For the text-containing cell, return its midpoint in (x, y) coordinate format. 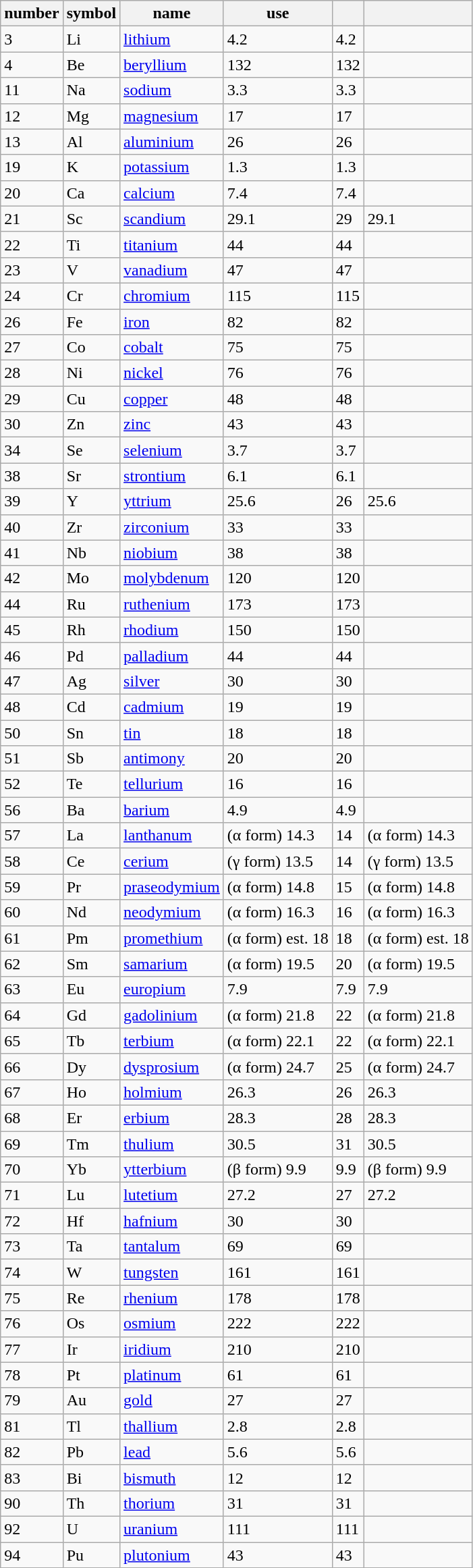
21 (32, 219)
Yb (91, 1170)
Cr (91, 296)
Pb (91, 1452)
71 (32, 1195)
3 (32, 39)
Ba (91, 810)
Be (91, 65)
Ti (91, 244)
titanium (172, 244)
Tl (91, 1426)
Er (91, 1118)
64 (32, 1015)
Tb (91, 1041)
78 (32, 1375)
81 (32, 1426)
Os (91, 1324)
Sr (91, 476)
79 (32, 1401)
Te (91, 784)
Na (91, 90)
iron (172, 322)
Zr (91, 527)
Mg (91, 116)
Pm (91, 938)
Pt (91, 1375)
42 (32, 578)
70 (32, 1170)
uranium (172, 1529)
50 (32, 732)
59 (32, 887)
Ru (91, 604)
chromium (172, 296)
promethium (172, 938)
iridium (172, 1349)
erbium (172, 1118)
lanthanum (172, 836)
molybdenum (172, 578)
plutonium (172, 1555)
Sc (91, 219)
cerium (172, 861)
terbium (172, 1041)
74 (32, 1272)
osmium (172, 1324)
40 (32, 527)
Sm (91, 964)
strontium (172, 476)
34 (32, 450)
zirconium (172, 527)
U (91, 1529)
92 (32, 1529)
platinum (172, 1375)
Pr (91, 887)
holmium (172, 1092)
Ag (91, 681)
hafnium (172, 1221)
silver (172, 681)
gold (172, 1401)
94 (32, 1555)
La (91, 836)
bismuth (172, 1478)
Y (91, 502)
beryllium (172, 65)
15 (348, 887)
Ca (91, 193)
Zn (91, 425)
Rh (91, 630)
rhodium (172, 630)
51 (32, 759)
Tm (91, 1144)
Ta (91, 1247)
Dy (91, 1066)
W (91, 1272)
thallium (172, 1426)
aluminium (172, 142)
Nb (91, 553)
calcium (172, 193)
58 (32, 861)
palladium (172, 655)
samarium (172, 964)
barium (172, 810)
scandium (172, 219)
tantalum (172, 1247)
magnesium (172, 116)
tungsten (172, 1272)
25 (348, 1066)
cadmium (172, 707)
67 (32, 1092)
46 (32, 655)
number (32, 13)
antimony (172, 759)
dysprosium (172, 1066)
thorium (172, 1503)
potassium (172, 167)
72 (32, 1221)
57 (32, 836)
name (172, 13)
41 (32, 553)
Ni (91, 373)
selenium (172, 450)
83 (32, 1478)
Nd (91, 913)
Re (91, 1298)
Eu (91, 990)
Bi (91, 1478)
90 (32, 1503)
rhenium (172, 1298)
Ir (91, 1349)
Th (91, 1503)
tin (172, 732)
39 (32, 502)
23 (32, 270)
symbol (91, 13)
Fe (91, 322)
Ho (91, 1092)
lithium (172, 39)
Mo (91, 578)
europium (172, 990)
zinc (172, 425)
gadolinium (172, 1015)
lead (172, 1452)
66 (32, 1066)
ruthenium (172, 604)
niobium (172, 553)
neodymium (172, 913)
Pu (91, 1555)
thulium (172, 1144)
24 (32, 296)
Gd (91, 1015)
copper (172, 399)
Cd (91, 707)
77 (32, 1349)
73 (32, 1247)
cobalt (172, 348)
56 (32, 810)
62 (32, 964)
52 (32, 784)
4 (32, 65)
K (91, 167)
vanadium (172, 270)
Pd (91, 655)
Sn (91, 732)
Hf (91, 1221)
Au (91, 1401)
V (91, 270)
65 (32, 1041)
yttrium (172, 502)
13 (32, 142)
63 (32, 990)
lutetium (172, 1195)
praseodymium (172, 887)
nickel (172, 373)
Sb (91, 759)
68 (32, 1118)
use (278, 13)
Ce (91, 861)
Lu (91, 1195)
Se (91, 450)
11 (32, 90)
60 (32, 913)
tellurium (172, 784)
sodium (172, 90)
ytterbium (172, 1170)
9.9 (348, 1170)
Al (91, 142)
Li (91, 39)
Cu (91, 399)
Co (91, 348)
45 (32, 630)
